Determine the [X, Y] coordinate at the center of the cell enclosing the given text.  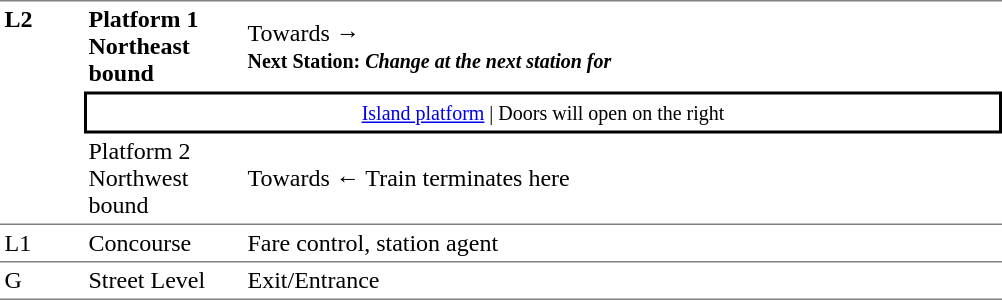
Platform 1Northeast bound [164, 46]
Towards ← Train terminates here [622, 180]
Fare control, station agent [622, 243]
Towards → Next Station: Change at the next station for [622, 46]
Platform 2Northwest bound [164, 180]
Exit/Entrance [622, 280]
Island platform | Doors will open on the right [543, 113]
L1 [42, 243]
L2 [42, 112]
Street Level [164, 280]
G [42, 280]
Concourse [164, 243]
